Provide the (x, y) coordinate of the cell's center where the given text is located.  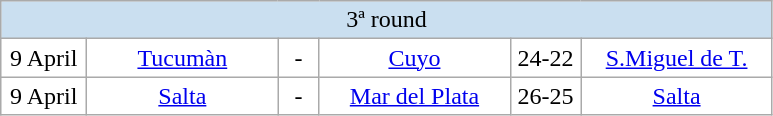
S.Miguel de T. (676, 58)
26-25 (546, 96)
Tucumàn (182, 58)
3ª round (386, 20)
Mar del Plata (414, 96)
Cuyo (414, 58)
24-22 (546, 58)
